Return the (x, y) coordinate for the center point of the cell that contains the specified text.  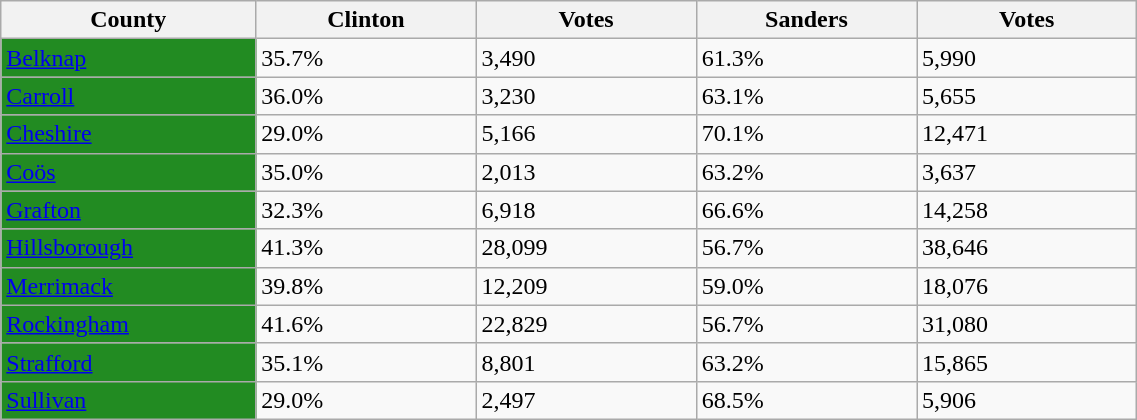
Cheshire (128, 134)
18,076 (1027, 286)
32.3% (366, 210)
Belknap (128, 58)
70.1% (806, 134)
15,865 (1027, 362)
5,166 (586, 134)
35.7% (366, 58)
36.0% (366, 96)
63.1% (806, 96)
14,258 (1027, 210)
66.6% (806, 210)
Carroll (128, 96)
3,230 (586, 96)
12,209 (586, 286)
61.3% (806, 58)
5,655 (1027, 96)
5,906 (1027, 400)
County (128, 20)
Rockingham (128, 324)
31,080 (1027, 324)
Sullivan (128, 400)
68.5% (806, 400)
35.0% (366, 172)
5,990 (1027, 58)
3,490 (586, 58)
39.8% (366, 286)
Coös (128, 172)
8,801 (586, 362)
41.6% (366, 324)
28,099 (586, 248)
2,497 (586, 400)
Strafford (128, 362)
Clinton (366, 20)
41.3% (366, 248)
6,918 (586, 210)
2,013 (586, 172)
Sanders (806, 20)
12,471 (1027, 134)
Hillsborough (128, 248)
22,829 (586, 324)
3,637 (1027, 172)
59.0% (806, 286)
Grafton (128, 210)
38,646 (1027, 248)
35.1% (366, 362)
Merrimack (128, 286)
